Detect which cell encompasses the target text, then output its [X, Y] center coordinate. 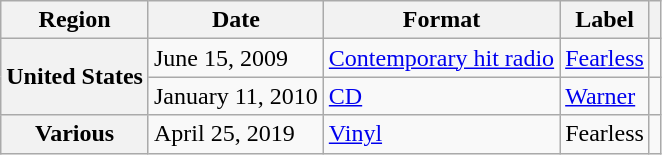
United States [75, 77]
Format [441, 20]
Warner [605, 96]
CD [441, 96]
Various [75, 134]
January 11, 2010 [236, 96]
June 15, 2009 [236, 58]
Date [236, 20]
Region [75, 20]
Contemporary hit radio [441, 58]
Label [605, 20]
Vinyl [441, 134]
April 25, 2019 [236, 134]
